Return [X, Y] of the center of cell containing provided text 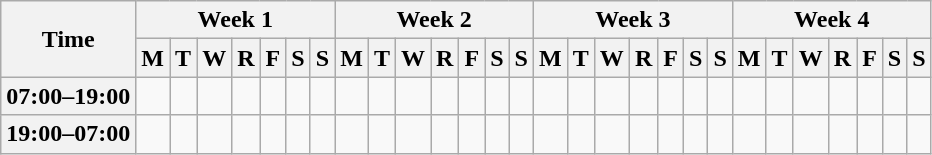
19:00–07:00 [68, 134]
Week 1 [236, 20]
07:00–19:00 [68, 96]
Week 3 [632, 20]
Time [68, 39]
Week 4 [832, 20]
Week 2 [434, 20]
